Provide the (X, Y) coordinate of the cell's center where the given text is located.  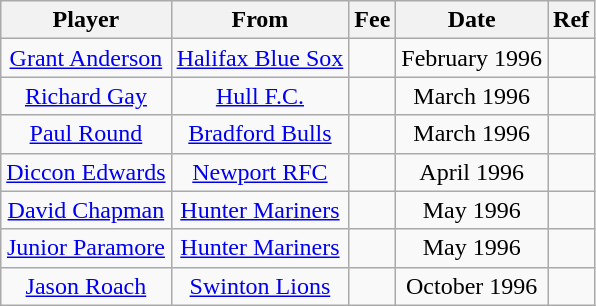
Hull F.C. (260, 96)
Jason Roach (86, 286)
Paul Round (86, 134)
Junior Paramore (86, 248)
Diccon Edwards (86, 172)
February 1996 (472, 58)
David Chapman (86, 210)
Date (472, 20)
Swinton Lions (260, 286)
Grant Anderson (86, 58)
Player (86, 20)
April 1996 (472, 172)
October 1996 (472, 286)
From (260, 20)
Richard Gay (86, 96)
Halifax Blue Sox (260, 58)
Newport RFC (260, 172)
Fee (372, 20)
Ref (572, 20)
Bradford Bulls (260, 134)
